Find where the given text appears and provide that cell's center as (X, Y) coordinate. 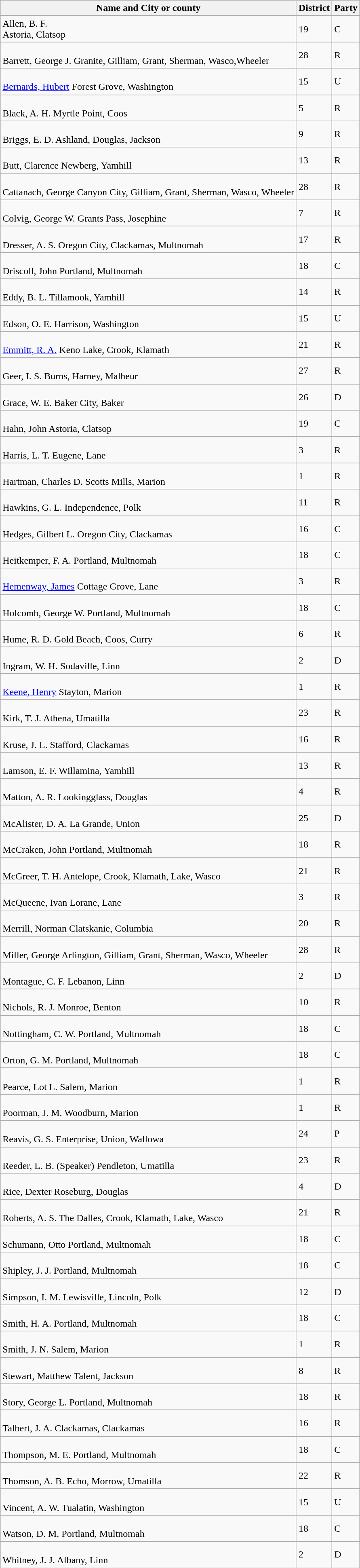
Shipley, J. J. Portland, Multnomah (149, 1266)
McGreer, T. H. Antelope, Crook, Klamath, Lake, Wasco (149, 871)
Merrill, Norman Clatskanie, Columbia (149, 923)
Hartman, Charles D. Scotts Mills, Marion (149, 476)
Eddy, B. L. Tillamook, Yamhill (149, 292)
McCraken, John Portland, Multnomah (149, 844)
Briggs, E. D. Ashland, Douglas, Jackson (149, 134)
17 (314, 239)
Schumann, Otto Portland, Multnomah (149, 1239)
Cattanach, George Canyon City, Gilliam, Grant, Sherman, Wasco, Wheeler (149, 187)
7 (314, 213)
Thompson, M. E. Portland, Multnomah (149, 1449)
Allen, B. F.Astoria, Clatsop (149, 29)
27 (314, 371)
Talbert, J. A. Clackamas, Clackamas (149, 1423)
Hemenway, James Cottage Grove, Lane (149, 581)
5 (314, 108)
Pearce, Lot L. Salem, Marion (149, 1081)
Driscoll, John Portland, Multnomah (149, 265)
Thomson, A. B. Echo, Morrow, Umatilla (149, 1476)
8 (314, 1371)
Matton, A. R. Lookingglass, Douglas (149, 792)
Geer, I. S. Burns, Harney, Malheur (149, 371)
Kruse, J. L. Stafford, Clackamas (149, 739)
25 (314, 818)
Reavis, G. S. Enterprise, Union, Wallowa (149, 1134)
Grace, W. E. Baker City, Baker (149, 397)
12 (314, 1291)
Barrett, George J. Granite, Gilliam, Grant, Sherman, Wasco,Wheeler (149, 55)
Black, A. H. Myrtle Point, Coos (149, 108)
14 (314, 292)
Butt, Clarence Newberg, Yamhill (149, 160)
Keene, Henry Stayton, Marion (149, 687)
24 (314, 1134)
Dresser, A. S. Oregon City, Clackamas, Multnomah (149, 239)
Reeder, L. B. (Speaker) Pendleton, Umatilla (149, 1160)
Edson, O. E. Harrison, Washington (149, 318)
Watson, D. M. Portland, Multnomah (149, 1528)
Kirk, T. J. Athena, Umatilla (149, 712)
District (314, 8)
Nottingham, C. W. Portland, Multnomah (149, 1029)
Montague, C. F. Lebanon, Linn (149, 976)
Hume, R. D. Gold Beach, Coos, Curry (149, 634)
Party (346, 8)
Stewart, Matthew Talent, Jackson (149, 1371)
Emmitt, R. A. Keno Lake, Crook, Klamath (149, 344)
Orton, G. M. Portland, Multnomah (149, 1054)
Poorman, J. M. Woodburn, Marion (149, 1107)
Holcomb, George W. Portland, Multnomah (149, 607)
McQueene, Ivan Lorane, Lane (149, 897)
22 (314, 1476)
Nichols, R. J. Monroe, Benton (149, 1002)
Miller, George Arlington, Gilliam, Grant, Sherman, Wasco, Wheeler (149, 949)
Rice, Dexter Roseburg, Douglas (149, 1186)
McAlister, D. A. La Grande, Union (149, 818)
11 (314, 502)
Hawkins, G. L. Independence, Polk (149, 502)
Name and City or county (149, 8)
6 (314, 634)
Simpson, I. M. Lewisville, Lincoln, Polk (149, 1291)
Story, George L. Portland, Multnomah (149, 1397)
10 (314, 1002)
Colvig, George W. Grants Pass, Josephine (149, 213)
20 (314, 923)
Vincent, A. W. Tualatin, Washington (149, 1502)
Smith, J. N. Salem, Marion (149, 1344)
Roberts, A. S. The Dalles, Crook, Klamath, Lake, Wasco (149, 1213)
Hedges, Gilbert L. Oregon City, Clackamas (149, 529)
Bernards, Hubert Forest Grove, Washington (149, 82)
Hahn, John Astoria, Clatsop (149, 424)
9 (314, 134)
Whitney, J. J. Albany, Linn (149, 1554)
Heitkemper, F. A. Portland, Multnomah (149, 555)
26 (314, 397)
P (346, 1134)
Harris, L. T. Eugene, Lane (149, 450)
Lamson, E. F. Willamina, Yamhill (149, 766)
Smith, H. A. Portland, Multnomah (149, 1318)
Ingram, W. H. Sodaville, Linn (149, 660)
